Identify which cell holds the provided text, then report its [X, Y] central coordinate. 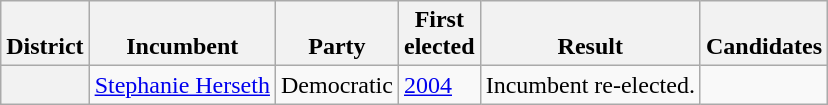
2004 [439, 85]
Party [336, 34]
Incumbent [182, 34]
Incumbent re-elected. [590, 85]
Democratic [336, 85]
Stephanie Herseth [182, 85]
Result [590, 34]
Firstelected [439, 34]
Candidates [764, 34]
District [45, 34]
